Extract the (x, y) coordinate from the center of the cell holding the provided text.  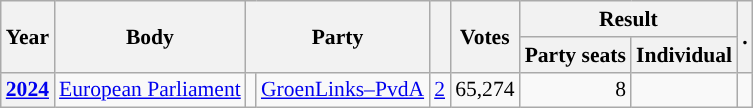
Body (150, 36)
. (745, 36)
2024 (28, 90)
65,274 (484, 90)
Year (28, 36)
European Parliament (150, 90)
Party (338, 36)
Party seats (576, 55)
Result (629, 19)
2 (440, 90)
Individual (684, 55)
Votes (484, 36)
8 (576, 90)
GroenLinks–PvdA (342, 90)
